Return the (X, Y) coordinate for the center point of the cell that contains the specified text.  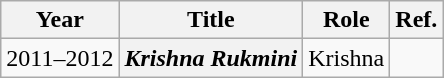
Krishna (346, 58)
Title (211, 20)
Ref. (416, 20)
2011–2012 (60, 58)
Role (346, 20)
Krishna Rukmini (211, 58)
Year (60, 20)
